Output the [x, y] coordinate of the center of the cell containing the given text.  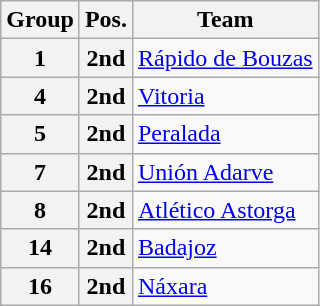
Peralada [225, 134]
16 [40, 286]
Group [40, 20]
1 [40, 58]
14 [40, 248]
4 [40, 96]
Atlético Astorga [225, 210]
Náxara [225, 286]
7 [40, 172]
Unión Adarve [225, 172]
8 [40, 210]
Pos. [106, 20]
5 [40, 134]
Rápido de Bouzas [225, 58]
Badajoz [225, 248]
Team [225, 20]
Vitoria [225, 96]
